Pinpoint the cell where the given text exists, returning its (X, Y) midpoint coordinate. 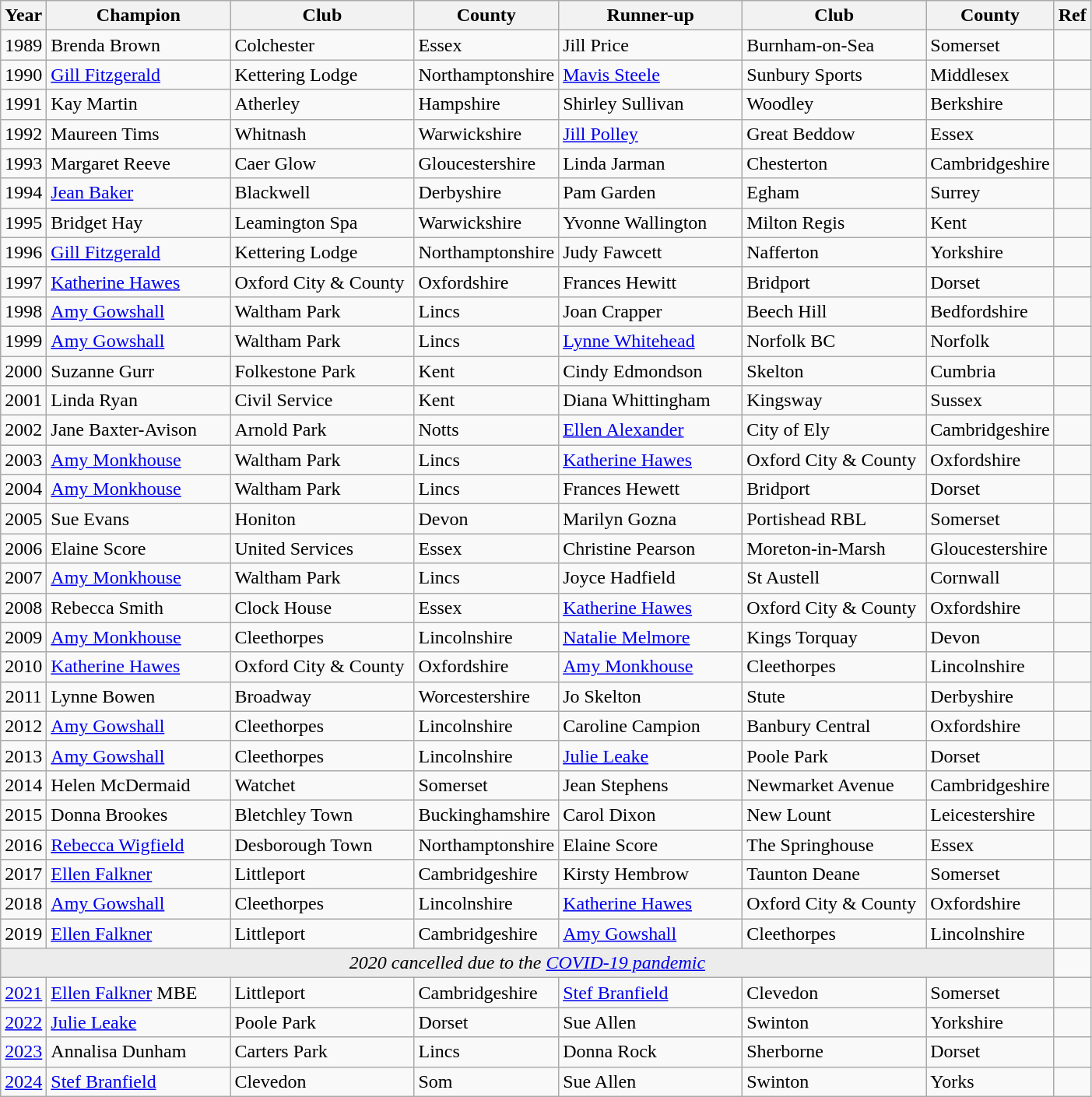
Whitnash (322, 134)
Watchet (322, 785)
Joan Crapper (651, 311)
Cornwall (990, 578)
Arnold Park (322, 430)
2022 (23, 1022)
Bletchley Town (322, 815)
Chesterton (834, 163)
Burnham-on-Sea (834, 45)
Frances Hewitt (651, 282)
Atherley (322, 104)
Skelton (834, 371)
Ellen Falkner MBE (139, 993)
Jane Baxter-Avison (139, 430)
Cumbria (990, 371)
2009 (23, 637)
Bedfordshire (990, 311)
Honiton (322, 519)
Civil Service (322, 401)
Donna Rock (651, 1052)
Christine Pearson (651, 548)
1998 (23, 311)
Leamington Spa (322, 223)
Donna Brookes (139, 815)
Rebecca Wigfield (139, 844)
2018 (23, 904)
Ellen Alexander (651, 430)
Kay Martin (139, 104)
Jill Polley (651, 134)
Woodley (834, 104)
2011 (23, 696)
The Springhouse (834, 844)
Middlesex (990, 75)
2006 (23, 548)
2016 (23, 844)
2008 (23, 608)
2014 (23, 785)
Caer Glow (322, 163)
Annalisa Dunham (139, 1052)
Norfolk (990, 341)
2024 (23, 1081)
Lynne Bowen (139, 696)
Jean Baker (139, 193)
Surrey (990, 193)
Frances Hewett (651, 489)
Sue Evans (139, 519)
Sherborne (834, 1052)
Joyce Hadfield (651, 578)
2005 (23, 519)
Diana Whittingham (651, 401)
St Austell (834, 578)
Pam Garden (651, 193)
2004 (23, 489)
Ref (1073, 16)
Judy Fawcett (651, 252)
Leicestershire (990, 815)
1990 (23, 75)
New Lount (834, 815)
Great Beddow (834, 134)
2013 (23, 755)
2021 (23, 993)
2023 (23, 1052)
Kirsty Hembrow (651, 874)
2017 (23, 874)
Beech Hill (834, 311)
Colchester (322, 45)
Buckinghamshire (486, 815)
Carol Dixon (651, 815)
Runner-up (651, 16)
Bridget Hay (139, 223)
Jo Skelton (651, 696)
Linda Jarman (651, 163)
Clock House (322, 608)
Hampshire (486, 104)
Folkestone Park (322, 371)
Stute (834, 696)
Natalie Melmore (651, 637)
1993 (23, 163)
Rebecca Smith (139, 608)
Suzanne Gurr (139, 371)
Margaret Reeve (139, 163)
Norfolk BC (834, 341)
United Services (322, 548)
Carters Park (322, 1052)
Banbury Central (834, 726)
Egham (834, 193)
1995 (23, 223)
2003 (23, 460)
Lynne Whitehead (651, 341)
Maureen Tims (139, 134)
Taunton Deane (834, 874)
2002 (23, 430)
1989 (23, 45)
1999 (23, 341)
2001 (23, 401)
Shirley Sullivan (651, 104)
2000 (23, 371)
Yorks (990, 1081)
Worcestershire (486, 696)
Cindy Edmondson (651, 371)
Brenda Brown (139, 45)
Milton Regis (834, 223)
Moreton-in-Marsh (834, 548)
Kings Torquay (834, 637)
Berkshire (990, 104)
2015 (23, 815)
City of Ely (834, 430)
Sunbury Sports (834, 75)
Caroline Campion (651, 726)
Linda Ryan (139, 401)
Broadway (322, 696)
Jean Stephens (651, 785)
Helen McDermaid (139, 785)
1991 (23, 104)
Year (23, 16)
Jill Price (651, 45)
2010 (23, 667)
Som (486, 1081)
Champion (139, 16)
2007 (23, 578)
1997 (23, 282)
Marilyn Gozna (651, 519)
1992 (23, 134)
Kingsway (834, 401)
Nafferton (834, 252)
Desborough Town (322, 844)
Notts (486, 430)
2012 (23, 726)
1996 (23, 252)
Newmarket Avenue (834, 785)
Blackwell (322, 193)
Sussex (990, 401)
1994 (23, 193)
2020 cancelled due to the COVID-19 pandemic (528, 963)
Mavis Steele (651, 75)
2019 (23, 934)
Portishead RBL (834, 519)
Yvonne Wallington (651, 223)
